Capture the cell that displays the provided text and extract its (X, Y) central coordinate. 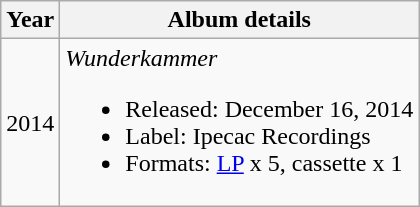
WunderkammerReleased: December 16, 2014Label: Ipecac RecordingsFormats: LP x 5, cassette x 1 (240, 122)
Album details (240, 20)
Year (30, 20)
2014 (30, 122)
